For the text-containing cell, return its midpoint in (X, Y) coordinate format. 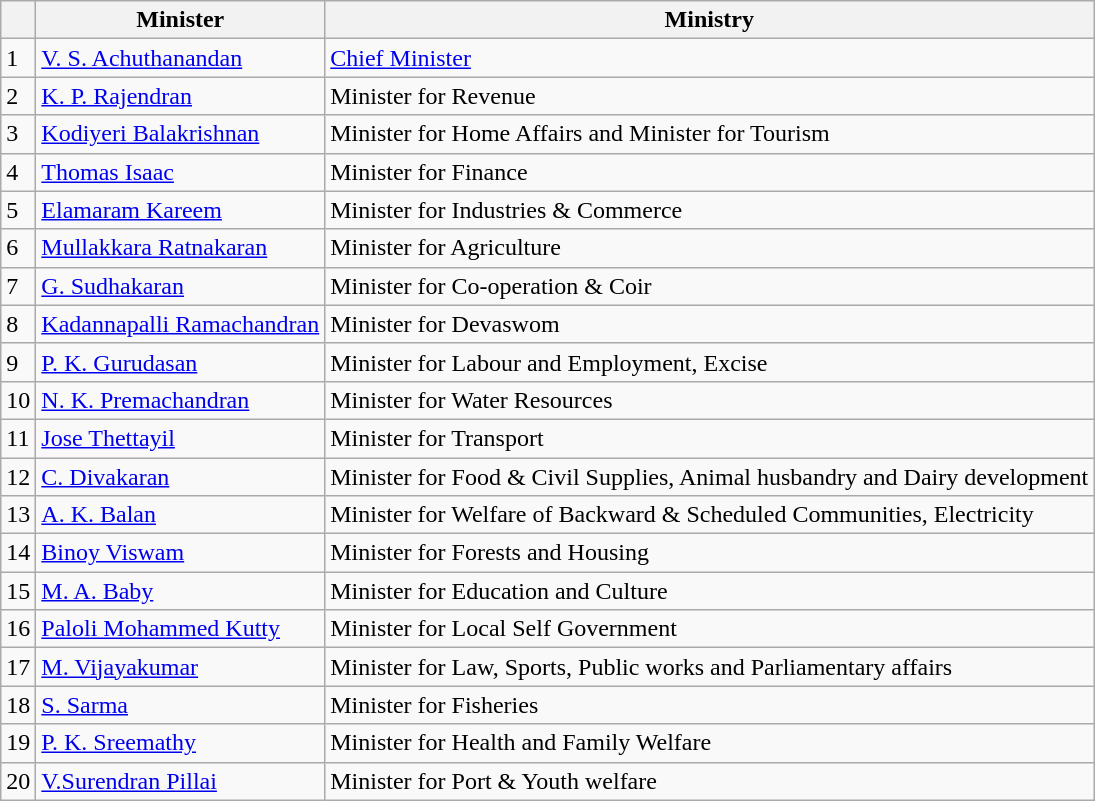
Minister for Agriculture (710, 248)
Jose Thettayil (180, 438)
10 (18, 400)
Minister for Co-operation & Coir (710, 286)
Minister for Welfare of Backward & Scheduled Communities, Electricity (710, 515)
K. P. Rajendran (180, 96)
Minister for Forests and Housing (710, 553)
Thomas Isaac (180, 172)
Binoy Viswam (180, 553)
16 (18, 629)
Minister for Local Self Government (710, 629)
4 (18, 172)
3 (18, 134)
V. S. Achuthanandan (180, 58)
G. Sudhakaran (180, 286)
12 (18, 477)
6 (18, 248)
Minister for Water Resources (710, 400)
Minister (180, 20)
Minister for Fisheries (710, 705)
M. A. Baby (180, 591)
15 (18, 591)
17 (18, 667)
Ministry (710, 20)
11 (18, 438)
Elamaram Kareem (180, 210)
Minister for Education and Culture (710, 591)
18 (18, 705)
Minister for Health and Family Welfare (710, 743)
Minister for Devaswom (710, 324)
8 (18, 324)
Kadannapalli Ramachandran (180, 324)
5 (18, 210)
Mullakkara Ratnakaran (180, 248)
1 (18, 58)
P. K. Gurudasan (180, 362)
Minister for Law, Sports, Public works and Parliamentary affairs (710, 667)
N. K. Premachandran (180, 400)
A. K. Balan (180, 515)
7 (18, 286)
S. Sarma (180, 705)
Minister for Home Affairs and Minister for Tourism (710, 134)
Minister for Transport (710, 438)
C. Divakaran (180, 477)
2 (18, 96)
13 (18, 515)
Minister for Finance (710, 172)
Minister for Port & Youth welfare (710, 781)
14 (18, 553)
V.Surendran Pillai (180, 781)
P. K. Sreemathy (180, 743)
19 (18, 743)
Chief Minister (710, 58)
Minister for Revenue (710, 96)
20 (18, 781)
M. Vijayakumar (180, 667)
9 (18, 362)
Minister for Industries & Commerce (710, 210)
Minister for Labour and Employment, Excise (710, 362)
Minister for Food & Civil Supplies, Animal husbandry and Dairy development (710, 477)
Paloli Mohammed Kutty (180, 629)
Kodiyeri Balakrishnan (180, 134)
